Locate the cell with the specified text and output its [X, Y] center coordinate. 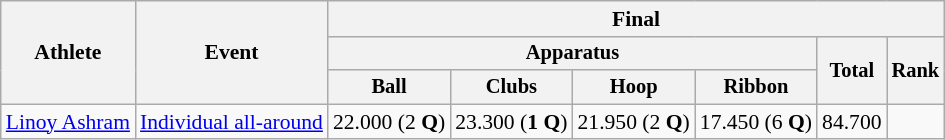
23.300 (1 Q) [511, 122]
Event [232, 52]
Ribbon [756, 87]
Hoop [634, 87]
Individual all-around [232, 122]
Total [852, 70]
Ball [389, 87]
22.000 (2 Q) [389, 122]
Apparatus [572, 54]
Linoy Ashram [68, 122]
84.700 [852, 122]
Clubs [511, 87]
17.450 (6 Q) [756, 122]
21.950 (2 Q) [634, 122]
Final [636, 19]
Rank [916, 70]
Athlete [68, 52]
